Scan for the cell matching the given text and deliver its (X, Y) coordinate at center. 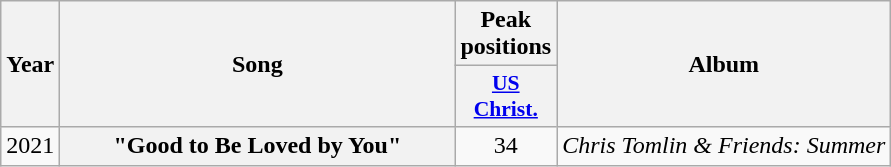
Year (30, 64)
Song (258, 64)
34 (506, 146)
USChrist. (506, 96)
Album (724, 64)
Chris Tomlin & Friends: Summer (724, 146)
Peakpositions (506, 34)
"Good to Be Loved by You" (258, 146)
2021 (30, 146)
